For the text-containing cell, return its midpoint in (X, Y) coordinate format. 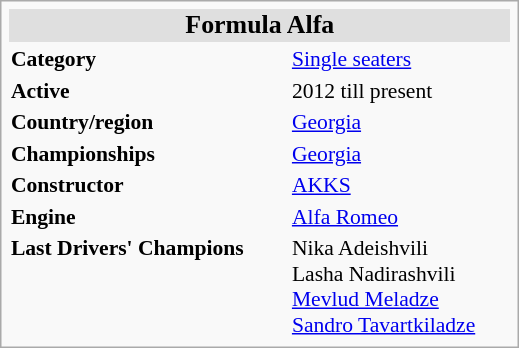
Single seaters (400, 59)
Last Drivers' Champions (148, 286)
Championships (148, 153)
Engine (148, 216)
Alfa Romeo (400, 216)
Constructor (148, 185)
2012 till present (400, 90)
AKKS (400, 185)
Active (148, 90)
Category (148, 59)
Formula Alfa (260, 26)
Nika Adeishvili Lasha Nadirashvili Mevlud Meladze Sandro Tavartkiladze (400, 286)
Country/region (148, 122)
